Search for the cell housing the specified text and yield its [x, y] center coordinate. 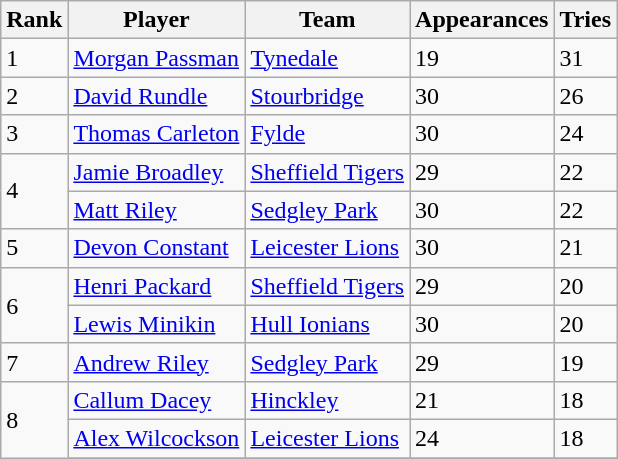
Lewis Minikin [156, 324]
Thomas Carleton [156, 134]
2 [34, 96]
8 [34, 419]
Alex Wilcockson [156, 438]
3 [34, 134]
Henri Packard [156, 286]
7 [34, 362]
David Rundle [156, 96]
31 [586, 58]
5 [34, 248]
4 [34, 191]
Rank [34, 20]
Appearances [482, 20]
Tynedale [328, 58]
Matt Riley [156, 210]
6 [34, 305]
Callum Dacey [156, 400]
Stourbridge [328, 96]
Tries [586, 20]
Team [328, 20]
Jamie Broadley [156, 172]
1 [34, 58]
Devon Constant [156, 248]
Morgan Passman [156, 58]
26 [586, 96]
Fylde [328, 134]
Player [156, 20]
Hull Ionians [328, 324]
Hinckley [328, 400]
Andrew Riley [156, 362]
